Return [x, y] of the center of cell containing provided text 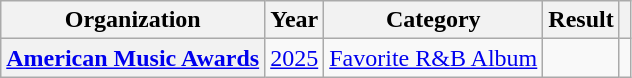
Category [434, 20]
Result [581, 20]
2025 [294, 58]
Organization [133, 20]
American Music Awards [133, 58]
Year [294, 20]
Favorite R&B Album [434, 58]
